Extract the [X, Y] coordinate from the center of the cell holding the provided text.  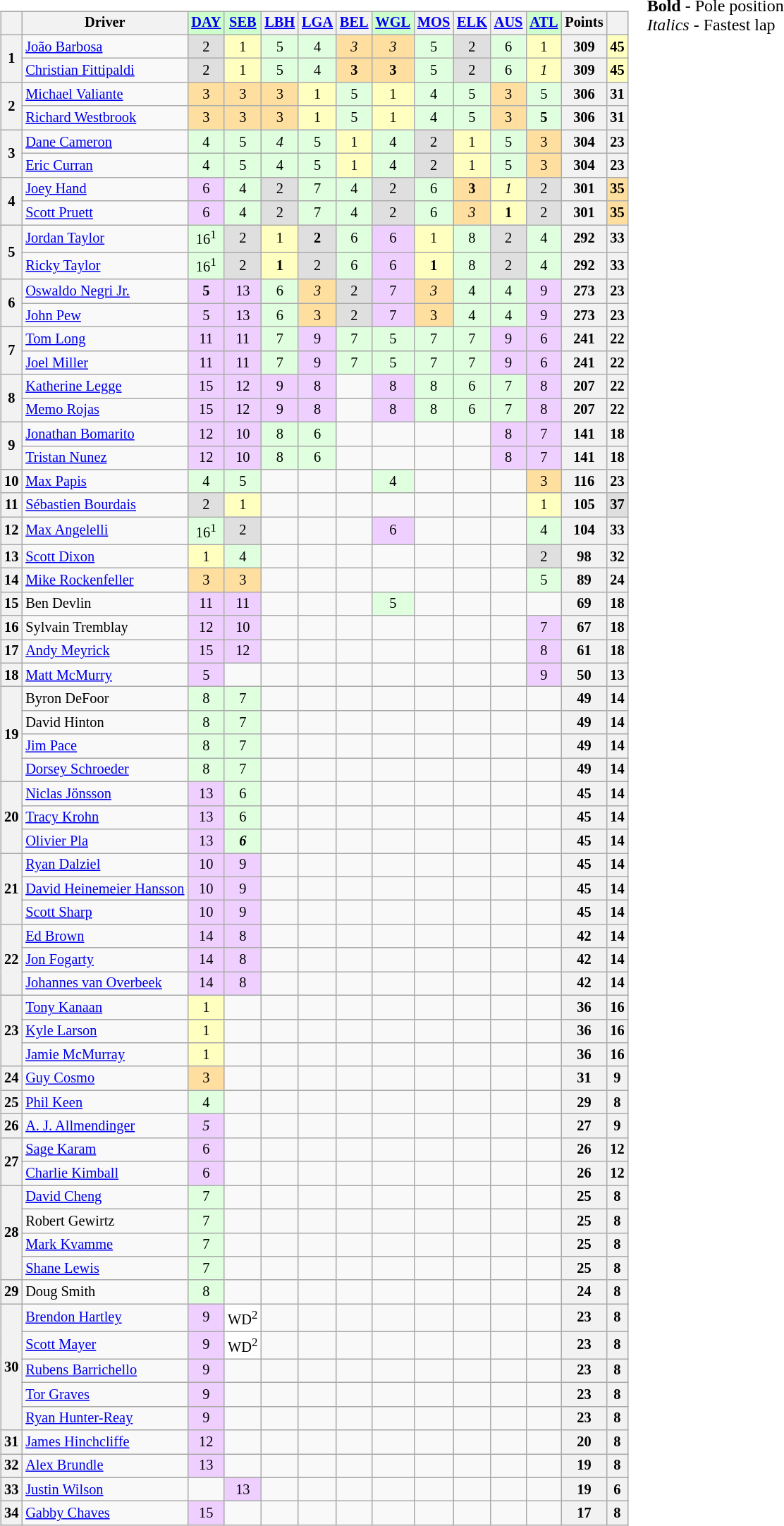
João Barbosa [104, 47]
AUS [508, 23]
Scott Sharp [104, 912]
Max Angelelli [104, 530]
Dane Cameron [104, 142]
Scott Mayer [104, 1345]
David Cheng [104, 1197]
Guy Cosmo [104, 1078]
Memo Rojas [104, 410]
50 [584, 675]
Tracy Krohn [104, 817]
Oswaldo Negri Jr. [104, 291]
John Pew [104, 315]
Niclas Jönsson [104, 794]
DAY [206, 23]
Tor Graves [104, 1395]
ELK [472, 23]
Joel Miller [104, 362]
LBH [279, 23]
69 [584, 604]
Ben Devlin [104, 604]
Mark Kvamme [104, 1245]
Andy Meyrick [104, 652]
Charlie Kimball [104, 1173]
Scott Pruett [104, 213]
Michael Valiante [104, 94]
Shane Lewis [104, 1269]
Phil Keen [104, 1102]
Johannes van Overbeek [104, 984]
Points [584, 23]
67 [584, 628]
Richard Westbrook [104, 118]
Ed Brown [104, 936]
Tom Long [104, 339]
WGL [393, 23]
Jordan Taylor [104, 238]
Eric Curran [104, 166]
Jon Fogarty [104, 960]
28 [11, 1233]
89 [584, 580]
Tony Kanaan [104, 1007]
ATL [544, 23]
30 [11, 1367]
Dorsey Schroeder [104, 770]
Mike Rockenfeller [104, 580]
Doug Smith [104, 1292]
Alex Brundle [104, 1466]
LGA [317, 23]
David Heinemeier Hansson [104, 889]
David Hinton [104, 723]
Scott Dixon [104, 556]
116 [584, 482]
105 [584, 505]
A. J. Allmendinger [104, 1126]
MOS [434, 23]
Ryan Hunter-Reay [104, 1418]
Ricky Taylor [104, 267]
Rubens Barrichello [104, 1371]
61 [584, 652]
Sébastien Bourdais [104, 505]
Byron DeFoor [104, 699]
Christian Fittipaldi [104, 71]
Justin Wilson [104, 1489]
BEL [354, 23]
Brendon Hartley [104, 1317]
Sage Karam [104, 1149]
James Hinchcliffe [104, 1442]
37 [617, 505]
Katherine Legge [104, 386]
Gabby Chaves [104, 1513]
34 [11, 1513]
98 [584, 556]
Kyle Larson [104, 1031]
21 [11, 889]
Max Papis [104, 482]
Olivier Pla [104, 841]
Driver [104, 23]
Jonathan Bomarito [104, 434]
Ryan Dalziel [104, 865]
SEB [243, 23]
Sylvain Tremblay [104, 628]
Jamie McMurray [104, 1055]
Joey Hand [104, 189]
Jim Pace [104, 746]
Robert Gewirtz [104, 1221]
104 [584, 530]
Tristan Nunez [104, 458]
Matt McMurry [104, 675]
